Find where the given text appears and provide that cell's center as [X, Y] coordinate. 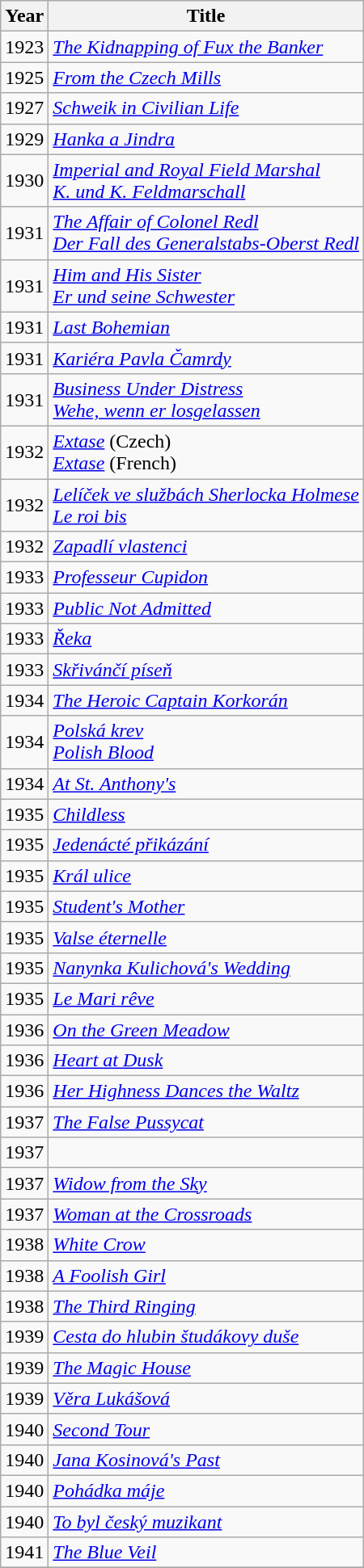
Second Tour [206, 1429]
Childless [206, 814]
Schweik in Civilian Life [206, 108]
Student's Mother [206, 906]
Jedenácté přikázání [206, 845]
Polská krevPolish Blood [206, 742]
The Blue Veil [206, 1553]
1923 [24, 47]
Le Mari rêve [206, 998]
Lelíček ve službách Sherlocka HolmeseLe roi bis [206, 504]
Last Bohemian [206, 327]
Zapadlí vlastenci [206, 547]
Valse éternelle [206, 937]
Hanka a Jindra [206, 139]
From the Czech Mills [206, 78]
Public Not Admitted [206, 608]
1941 [24, 1553]
On the Green Meadow [206, 1030]
Her Highness Dances the Waltz [206, 1091]
Kariéra Pavla Čamrdy [206, 358]
Jana Kosinová's Past [206, 1460]
The Magic House [206, 1368]
1925 [24, 78]
Title [206, 16]
1930 [24, 181]
At St. Anthony's [206, 784]
Woman at the Crossroads [206, 1214]
Professeur Cupidon [206, 578]
Nanynka Kulichová's Wedding [206, 968]
1927 [24, 108]
Pohádka máje [206, 1490]
Heart at Dusk [206, 1061]
The False Pussycat [206, 1122]
Him and His SisterEr und seine Schwester [206, 286]
Widow from the Sky [206, 1183]
Věra Lukášová [206, 1398]
The Kidnapping of Fux the Banker [206, 47]
The Third Ringing [206, 1306]
The Affair of Colonel RedlDer Fall des Generalstabs-Oberst Redl [206, 233]
Year [24, 16]
A Foolish Girl [206, 1276]
Cesta do hlubin študákovy duše [206, 1337]
White Crow [206, 1245]
Imperial and Royal Field MarshalK. und K. Feldmarschall [206, 181]
Skřivánčí píseň [206, 670]
1929 [24, 139]
The Heroic Captain Korkorán [206, 700]
Král ulice [206, 876]
Řeka [206, 639]
Extase (Czech) Extase (French) [206, 452]
To byl český muzikant [206, 1521]
Business Under DistressWehe, wenn er losgelassen [206, 399]
